Return the [X, Y] coordinate for the center point of the cell that contains the specified text.  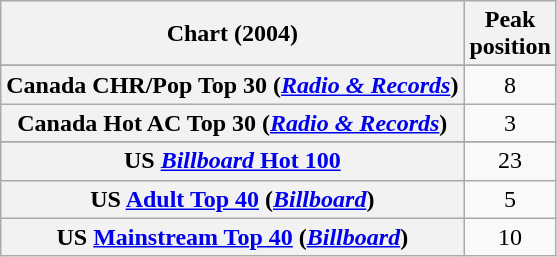
US Adult Top 40 (Billboard) [232, 199]
Peakposition [510, 34]
US Billboard Hot 100 [232, 161]
Canada Hot AC Top 30 (Radio & Records) [232, 123]
23 [510, 161]
3 [510, 123]
5 [510, 199]
8 [510, 85]
Chart (2004) [232, 34]
US Mainstream Top 40 (Billboard) [232, 237]
Canada CHR/Pop Top 30 (Radio & Records) [232, 85]
10 [510, 237]
